Provide the (X, Y) coordinate of the cell's center where the given text is located.  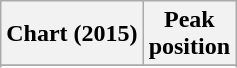
Peakposition (189, 34)
Chart (2015) (72, 34)
